Return the [X, Y] coordinate for the center point of the cell that contains the specified text.  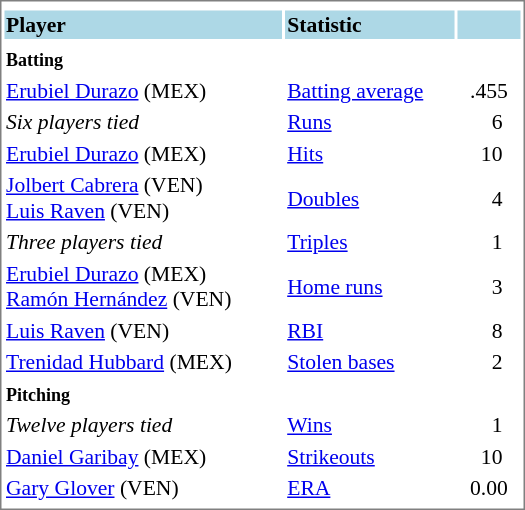
Strikeouts [370, 456]
Runs [370, 122]
0.00 [490, 488]
ERA [370, 488]
Erubiel Durazo (MEX)Ramón Hernández (VEN) [143, 287]
3 [490, 287]
Jolbert Cabrera (VEN)Luis Raven (VEN) [143, 198]
8 [490, 330]
Doubles [370, 198]
Six players tied [143, 122]
4 [490, 198]
Batting average [370, 90]
Twelve players tied [143, 425]
Player [143, 24]
Batting [143, 59]
Hits [370, 154]
Pitching [143, 394]
Daniel Garibay (MEX) [143, 456]
RBI [370, 330]
Luis Raven (VEN) [143, 330]
Gary Glover (VEN) [143, 488]
6 [490, 122]
Stolen bases [370, 362]
Trenidad Hubbard (MEX) [143, 362]
Triples [370, 242]
Home runs [370, 287]
2 [490, 362]
Statistic [370, 24]
.455 [490, 90]
Three players tied [143, 242]
Wins [370, 425]
